Locate the cell with the specified text and output its [x, y] center coordinate. 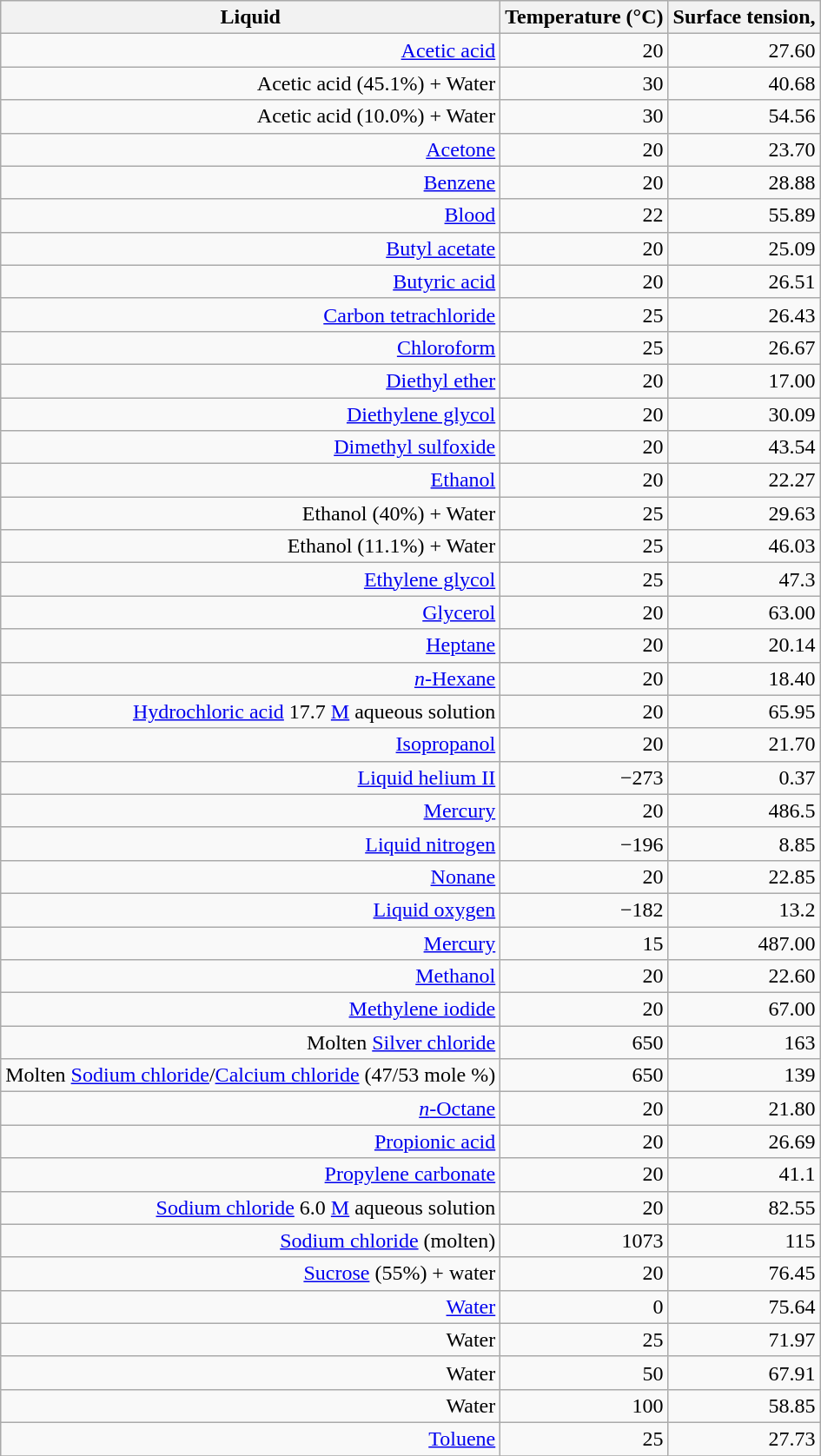
115 [744, 1241]
Blood [250, 215]
n-Octane [250, 1109]
43.54 [744, 447]
Propionic acid [250, 1142]
486.5 [744, 811]
82.55 [744, 1208]
50 [584, 1373]
−182 [584, 910]
41.1 [744, 1175]
Ethanol (11.1%) + Water [250, 546]
Sodium chloride (molten) [250, 1241]
−273 [584, 778]
26.67 [744, 347]
27.60 [744, 50]
20.14 [744, 645]
26.69 [744, 1142]
26.43 [744, 314]
Glycerol [250, 612]
28.88 [744, 182]
Sodium chloride 6.0 M aqueous solution [250, 1208]
Methanol [250, 976]
30.09 [744, 414]
13.2 [744, 910]
75.64 [744, 1307]
47.3 [744, 579]
163 [744, 1042]
487.00 [744, 943]
Carbon tetrachloride [250, 314]
Chloroform [250, 347]
Propylene carbonate [250, 1175]
21.80 [744, 1109]
Diethyl ether [250, 381]
Nonane [250, 877]
67.00 [744, 1009]
27.73 [744, 1439]
Sucrose (55%) + water [250, 1274]
Surface tension, [744, 17]
Liquid [250, 17]
55.89 [744, 215]
17.00 [744, 381]
63.00 [744, 612]
46.03 [744, 546]
Butyric acid [250, 281]
Ethanol [250, 480]
Hydrochloric acid 17.7 M aqueous solution [250, 711]
18.40 [744, 678]
Acetic acid [250, 50]
76.45 [744, 1274]
29.63 [744, 513]
n-Hexane [250, 678]
58.85 [744, 1406]
Isopropanol [250, 745]
15 [584, 943]
8.85 [744, 844]
40.68 [744, 83]
23.70 [744, 149]
71.97 [744, 1340]
Ethanol (40%) + Water [250, 513]
Butyl acetate [250, 248]
22 [584, 215]
Acetone [250, 149]
Molten Silver chloride [250, 1042]
22.27 [744, 480]
100 [584, 1406]
26.51 [744, 281]
Methylene iodide [250, 1009]
22.85 [744, 877]
Toluene [250, 1439]
Diethylene glycol [250, 414]
Liquid oxygen [250, 910]
65.95 [744, 711]
1073 [584, 1241]
22.60 [744, 976]
Acetic acid (10.0%) + Water [250, 116]
Temperature (°C) [584, 17]
25.09 [744, 248]
67.91 [744, 1373]
Ethylene glycol [250, 579]
Liquid nitrogen [250, 844]
21.70 [744, 745]
Acetic acid (45.1%) + Water [250, 83]
Molten Sodium chloride/Calcium chloride (47/53 mole %) [250, 1075]
139 [744, 1075]
Dimethyl sulfoxide [250, 447]
Heptane [250, 645]
Liquid helium II [250, 778]
−196 [584, 844]
0 [584, 1307]
54.56 [744, 116]
Benzene [250, 182]
0.37 [744, 778]
